Provide the (x, y) coordinate of the cell's center where the given text is located.  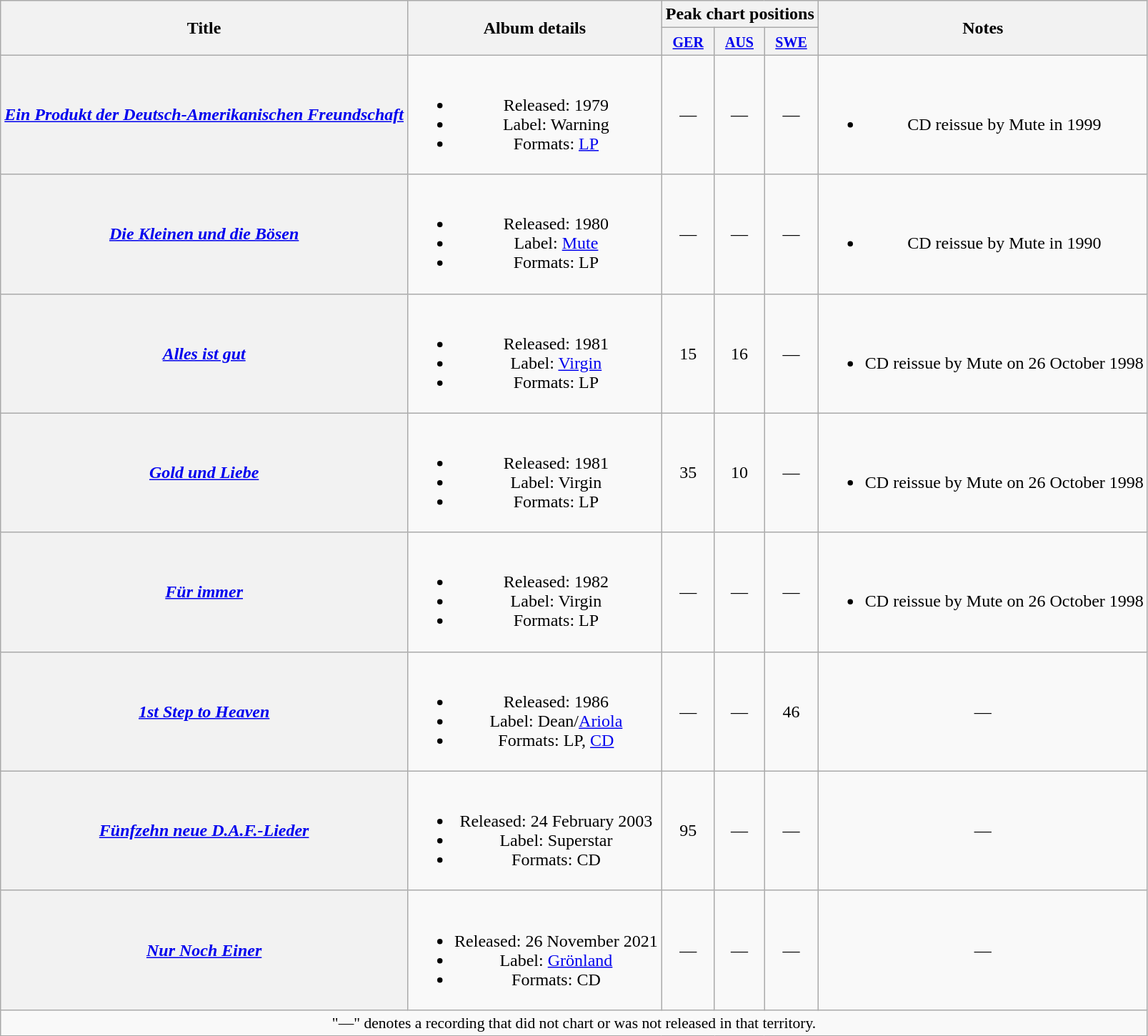
Released: 1986Label: Dean/AriolaFormats: LP, CD (535, 712)
Fünfzehn neue D.A.F.-Lieder (204, 830)
AUS (739, 41)
"—" denotes a recording that did not chart or was not released in that territory. (574, 1022)
SWE (792, 41)
Album details (535, 28)
16 (739, 353)
Peak chart positions (740, 14)
15 (688, 353)
35 (688, 473)
Ein Produkt der Deutsch-Amerikanischen Freundschaft (204, 114)
Released: 1982Label: VirginFormats: LP (535, 592)
GER (688, 41)
CD reissue by Mute in 1990 (983, 234)
Die Kleinen und die Bösen (204, 234)
Gold und Liebe (204, 473)
1st Step to Heaven (204, 712)
Released: 1980Label: MuteFormats: LP (535, 234)
Notes (983, 28)
10 (739, 473)
Released: 24 February 2003Label: SuperstarFormats: CD (535, 830)
Title (204, 28)
Für immer (204, 592)
Released: 26 November 2021Label: GrönlandFormats: CD (535, 950)
95 (688, 830)
Released: 1979Label: WarningFormats: LP (535, 114)
Nur Noch Einer (204, 950)
46 (792, 712)
CD reissue by Mute in 1999 (983, 114)
Alles ist gut (204, 353)
